Locate the cell with the specified text and output its [x, y] center coordinate. 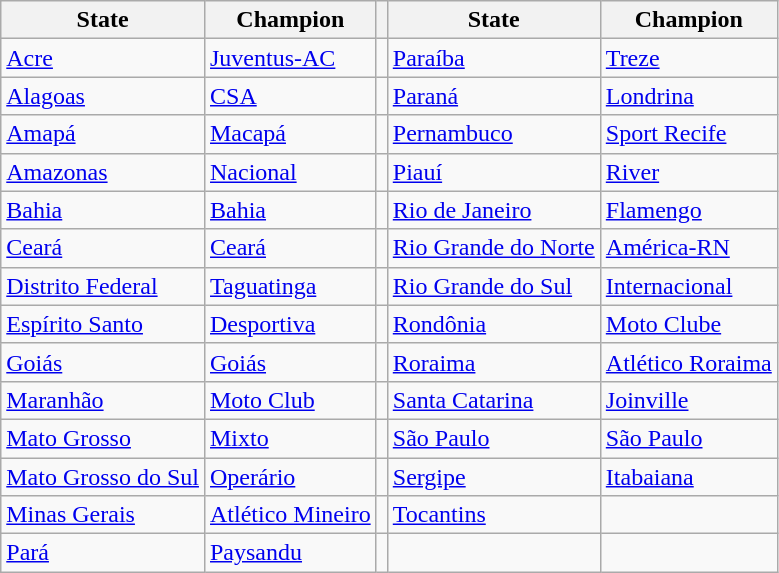
Joinville [688, 400]
Juventus-AC [290, 58]
Atlético Roraima [688, 362]
Treze [688, 58]
Mato Grosso do Sul [103, 477]
Sport Recife [688, 134]
Santa Catarina [494, 400]
Amazonas [103, 172]
Pará [103, 553]
Taguatinga [290, 286]
Minas Gerais [103, 515]
Roraima [494, 362]
Paraíba [494, 58]
Internacional [688, 286]
Espírito Santo [103, 324]
Maranhão [103, 400]
Atlético Mineiro [290, 515]
Rio Grande do Sul [494, 286]
Moto Clube [688, 324]
Operário [290, 477]
Desportiva [290, 324]
Distrito Federal [103, 286]
Amapá [103, 134]
CSA [290, 96]
Sergipe [494, 477]
Flamengo [688, 210]
Itabaiana [688, 477]
Rio Grande do Norte [494, 248]
Nacional [290, 172]
Mixto [290, 438]
Piauí [494, 172]
River [688, 172]
Londrina [688, 96]
Macapá [290, 134]
Rio de Janeiro [494, 210]
Rondônia [494, 324]
Tocantins [494, 515]
Alagoas [103, 96]
Acre [103, 58]
Paraná [494, 96]
Mato Grosso [103, 438]
Pernambuco [494, 134]
Moto Club [290, 400]
América-RN [688, 248]
Paysandu [290, 553]
